Return (X, Y) of the center of cell containing provided text 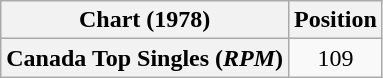
Position (336, 20)
Chart (1978) (145, 20)
Canada Top Singles (RPM) (145, 58)
109 (336, 58)
